Determine the (x, y) coordinate at the center of the cell enclosing the given text.  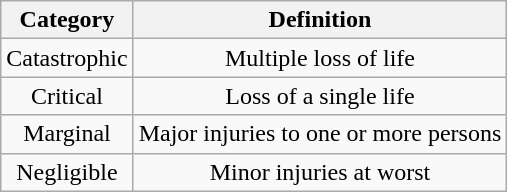
Minor injuries at worst (320, 172)
Definition (320, 20)
Multiple loss of life (320, 58)
Loss of a single life (320, 96)
Category (67, 20)
Negligible (67, 172)
Critical (67, 96)
Marginal (67, 134)
Major injuries to one or more persons (320, 134)
Catastrophic (67, 58)
